Return the (X, Y) coordinate for the center point of the cell that contains the specified text.  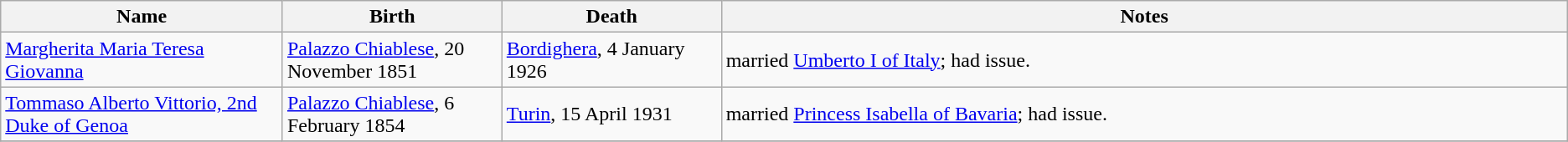
Palazzo Chiablese, 6 February 1854 (392, 114)
Tommaso Alberto Vittorio, 2nd Duke of Genoa (142, 114)
Notes (1144, 17)
married Umberto I of Italy; had issue. (1144, 60)
Margherita Maria Teresa Giovanna (142, 60)
Palazzo Chiablese, 20 November 1851 (392, 60)
Turin, 15 April 1931 (611, 114)
Death (611, 17)
married Princess Isabella of Bavaria; had issue. (1144, 114)
Birth (392, 17)
Bordighera, 4 January 1926 (611, 60)
Name (142, 17)
